Find where the given text appears and provide that cell's center as [x, y] coordinate. 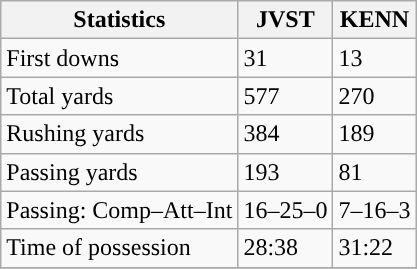
KENN [374, 20]
13 [374, 58]
7–16–3 [374, 210]
193 [286, 172]
81 [374, 172]
Time of possession [120, 248]
31:22 [374, 248]
JVST [286, 20]
Total yards [120, 96]
31 [286, 58]
Passing: Comp–Att–Int [120, 210]
16–25–0 [286, 210]
Statistics [120, 20]
First downs [120, 58]
189 [374, 134]
Passing yards [120, 172]
270 [374, 96]
28:38 [286, 248]
Rushing yards [120, 134]
577 [286, 96]
384 [286, 134]
